Determine the (X, Y) coordinate at the center of the cell enclosing the given text.  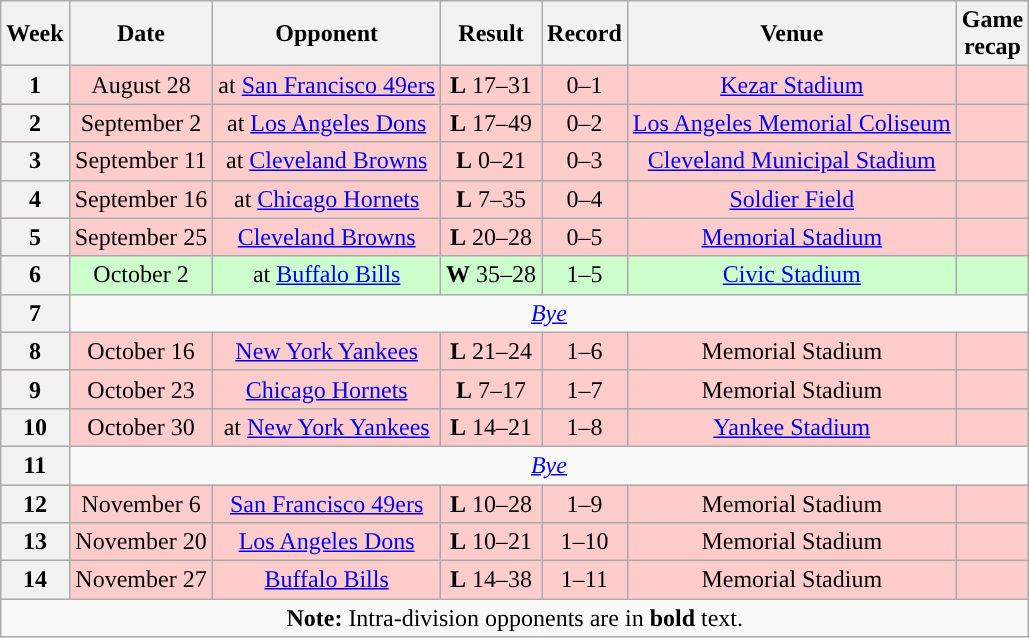
September 11 (141, 161)
L 20–28 (492, 237)
8 (35, 351)
L 21–24 (492, 351)
12 (35, 503)
1–10 (585, 542)
Week (35, 34)
October 23 (141, 389)
Cleveland Browns (327, 237)
Yankee Stadium (792, 427)
7 (35, 313)
October 16 (141, 351)
November 20 (141, 542)
1–9 (585, 503)
November 6 (141, 503)
Soldier Field (792, 199)
October 2 (141, 275)
at New York Yankees (327, 427)
0–5 (585, 237)
at San Francisco 49ers (327, 85)
at Buffalo Bills (327, 275)
L 10–21 (492, 542)
Civic Stadium (792, 275)
September 16 (141, 199)
at Cleveland Browns (327, 161)
1 (35, 85)
September 2 (141, 123)
September 25 (141, 237)
August 28 (141, 85)
Cleveland Municipal Stadium (792, 161)
13 (35, 542)
1–8 (585, 427)
Los Angeles Memorial Coliseum (792, 123)
0–3 (585, 161)
Record (585, 34)
1–7 (585, 389)
L 10–28 (492, 503)
L 7–35 (492, 199)
1–6 (585, 351)
0–2 (585, 123)
San Francisco 49ers (327, 503)
L 17–31 (492, 85)
Result (492, 34)
Gamerecap (992, 34)
at Los Angeles Dons (327, 123)
3 (35, 161)
1–5 (585, 275)
6 (35, 275)
November 27 (141, 580)
L 14–21 (492, 427)
14 (35, 580)
1–11 (585, 580)
L 17–49 (492, 123)
4 (35, 199)
Note: Intra-division opponents are in bold text. (515, 618)
L 0–21 (492, 161)
L 14–38 (492, 580)
Los Angeles Dons (327, 542)
Chicago Hornets (327, 389)
L 7–17 (492, 389)
Venue (792, 34)
Opponent (327, 34)
at Chicago Hornets (327, 199)
Kezar Stadium (792, 85)
October 30 (141, 427)
Buffalo Bills (327, 580)
0–1 (585, 85)
2 (35, 123)
0–4 (585, 199)
New York Yankees (327, 351)
10 (35, 427)
W 35–28 (492, 275)
5 (35, 237)
Date (141, 34)
9 (35, 389)
11 (35, 465)
